Return the (X, Y) coordinate for the center point of the cell that contains the specified text.  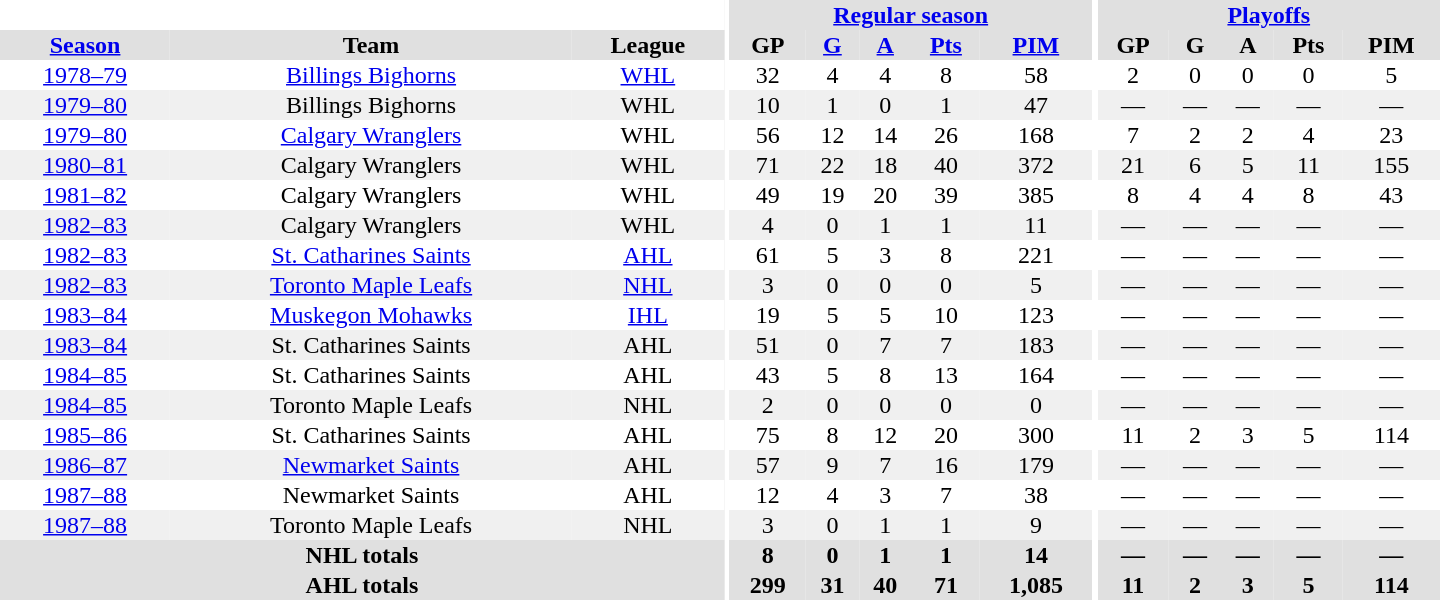
18 (886, 165)
League (648, 45)
1981–82 (85, 195)
183 (1036, 345)
49 (768, 195)
1978–79 (85, 75)
26 (946, 135)
1,085 (1036, 585)
Team (371, 45)
75 (768, 435)
39 (946, 195)
57 (768, 465)
21 (1134, 165)
32 (768, 75)
16 (946, 465)
372 (1036, 165)
AHL totals (362, 585)
23 (1392, 135)
300 (1036, 435)
6 (1196, 165)
168 (1036, 135)
61 (768, 255)
164 (1036, 375)
Regular season (911, 15)
123 (1036, 315)
1980–81 (85, 165)
22 (832, 165)
299 (768, 585)
NHL totals (362, 555)
1986–87 (85, 465)
179 (1036, 465)
221 (1036, 255)
13 (946, 375)
385 (1036, 195)
31 (832, 585)
47 (1036, 105)
Playoffs (1269, 15)
IHL (648, 315)
155 (1392, 165)
56 (768, 135)
Season (85, 45)
Muskegon Mohawks (371, 315)
51 (768, 345)
1985–86 (85, 435)
58 (1036, 75)
38 (1036, 495)
